Scan for the cell matching the given text and deliver its [X, Y] coordinate at center. 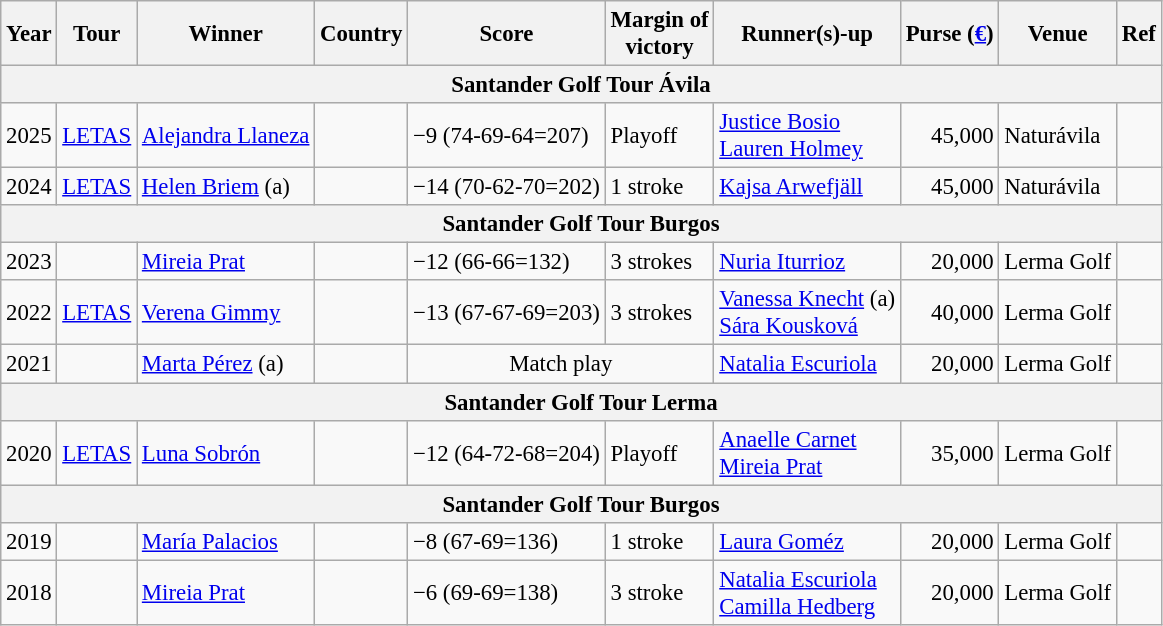
−12 (64-72-68=204) [507, 452]
Helen Briem (a) [226, 187]
−8 (67-69=136) [507, 541]
María Palacios [226, 541]
Laura Goméz [807, 541]
Natalia Escuriola Camilla Hedberg [807, 592]
Year [29, 34]
Match play [561, 364]
2018 [29, 592]
−9 (74-69-64=207) [507, 136]
Luna Sobrón [226, 452]
3 stroke [660, 592]
Winner [226, 34]
Tour [97, 34]
Score [507, 34]
2019 [29, 541]
Santander Golf Tour Lerma [581, 402]
Runner(s)-up [807, 34]
Purse (€) [950, 34]
Margin ofvictory [660, 34]
−14 (70-62-70=202) [507, 187]
2025 [29, 136]
Santander Golf Tour Ávila [581, 85]
Verena Gimmy [226, 312]
2023 [29, 262]
Natalia Escuriola [807, 364]
Marta Pérez (a) [226, 364]
Ref [1138, 34]
2024 [29, 187]
2020 [29, 452]
2021 [29, 364]
Vanessa Knecht (a) Sára Kousková [807, 312]
40,000 [950, 312]
−12 (66-66=132) [507, 262]
Country [362, 34]
−6 (69-69=138) [507, 592]
Alejandra Llaneza [226, 136]
2022 [29, 312]
Nuria Iturrioz [807, 262]
Venue [1058, 34]
35,000 [950, 452]
−13 (67-67-69=203) [507, 312]
Justice Bosio Lauren Holmey [807, 136]
Kajsa Arwefjäll [807, 187]
Anaelle Carnet Mireia Prat [807, 452]
